Output the [x, y] coordinate of the center of the cell containing the given text.  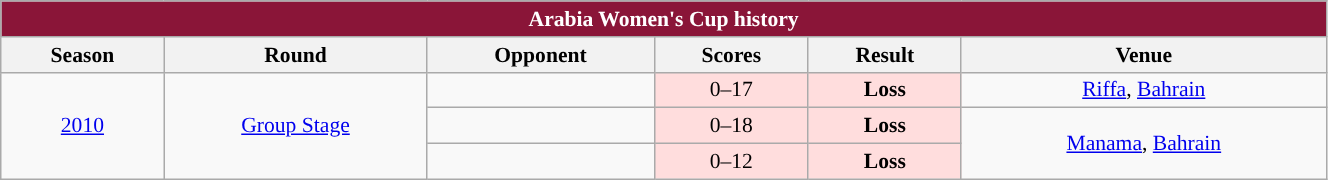
Season [82, 55]
Round [296, 55]
Venue [1144, 55]
0–17 [731, 90]
Manama, Bahrain [1144, 144]
0–18 [731, 126]
0–12 [731, 162]
Result [884, 55]
Group Stage [296, 126]
Riffa, Bahrain [1144, 90]
2010 [82, 126]
Arabia Women's Cup history [664, 19]
Scores [731, 55]
Opponent [540, 55]
